From the cell containing the given text, extract its center point as (x, y) coordinate. 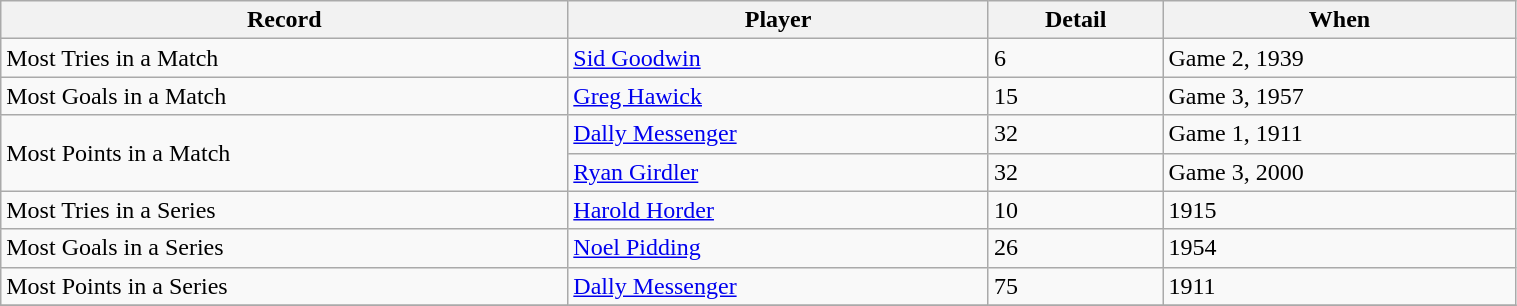
Game 3, 1957 (1340, 96)
Most Points in a Series (284, 286)
Game 3, 2000 (1340, 172)
Sid Goodwin (778, 58)
6 (1076, 58)
Most Tries in a Series (284, 210)
Most Goals in a Match (284, 96)
10 (1076, 210)
Player (778, 20)
1915 (1340, 210)
26 (1076, 248)
15 (1076, 96)
When (1340, 20)
1911 (1340, 286)
Detail (1076, 20)
Most Points in a Match (284, 153)
Most Goals in a Series (284, 248)
Ryan Girdler (778, 172)
Most Tries in a Match (284, 58)
Record (284, 20)
Game 2, 1939 (1340, 58)
1954 (1340, 248)
Noel Pidding (778, 248)
Harold Horder (778, 210)
Greg Hawick (778, 96)
Game 1, 1911 (1340, 134)
75 (1076, 286)
